For the text-containing cell, return its midpoint in [X, Y] coordinate format. 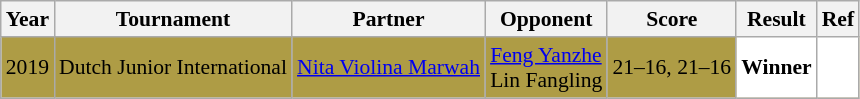
Nita Violina Marwah [388, 68]
Feng Yanzhe Lin Fangling [546, 68]
Score [672, 19]
Winner [776, 68]
Partner [388, 19]
2019 [28, 68]
Ref [838, 19]
Year [28, 19]
21–16, 21–16 [672, 68]
Dutch Junior International [173, 68]
Result [776, 19]
Opponent [546, 19]
Tournament [173, 19]
